Locate the cell with the specified text and output its (X, Y) center coordinate. 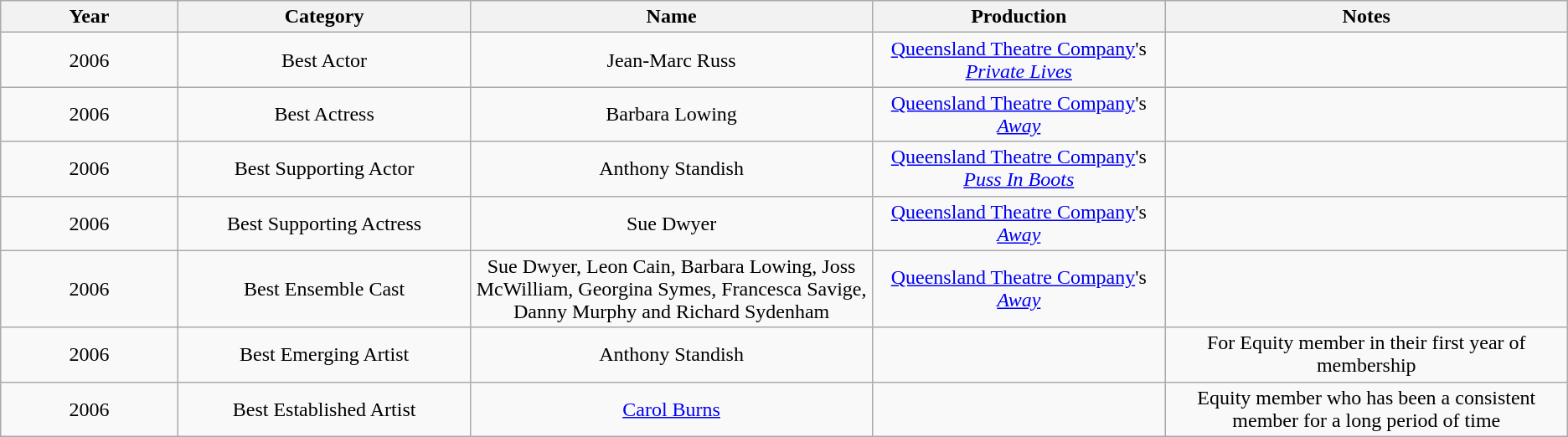
Category (324, 17)
Name (672, 17)
Production (1019, 17)
Best Actress (324, 114)
Sue Dwyer (672, 223)
Notes (1366, 17)
Jean-Marc Russ (672, 60)
For Equity member in their first year of membership (1366, 355)
Best Emerging Artist (324, 355)
Queensland Theatre Company's Puss In Boots (1019, 169)
Best Actor (324, 60)
Sue Dwyer, Leon Cain, Barbara Lowing, Joss McWilliam, Georgina Symes, Francesca Savige, Danny Murphy and Richard Sydenham (672, 289)
Best Supporting Actress (324, 223)
Year (90, 17)
Best Established Artist (324, 409)
Equity member who has been a consistent member for a long period of time (1366, 409)
Carol Burns (672, 409)
Queensland Theatre Company's Private Lives (1019, 60)
Barbara Lowing (672, 114)
Best Supporting Actor (324, 169)
Best Ensemble Cast (324, 289)
